Locate the cell with the specified text and output its (X, Y) center coordinate. 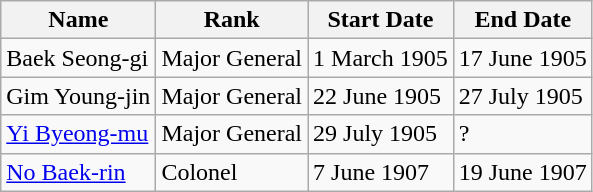
19 June 1907 (522, 172)
22 June 1905 (381, 96)
27 July 1905 (522, 96)
Start Date (381, 20)
Colonel (232, 172)
End Date (522, 20)
No Baek-rin (78, 172)
17 June 1905 (522, 58)
? (522, 134)
1 March 1905 (381, 58)
Baek Seong-gi (78, 58)
Yi Byeong-mu (78, 134)
Name (78, 20)
Rank (232, 20)
7 June 1907 (381, 172)
29 July 1905 (381, 134)
Gim Young-jin (78, 96)
